Locate the cell with the specified text and output its [X, Y] center coordinate. 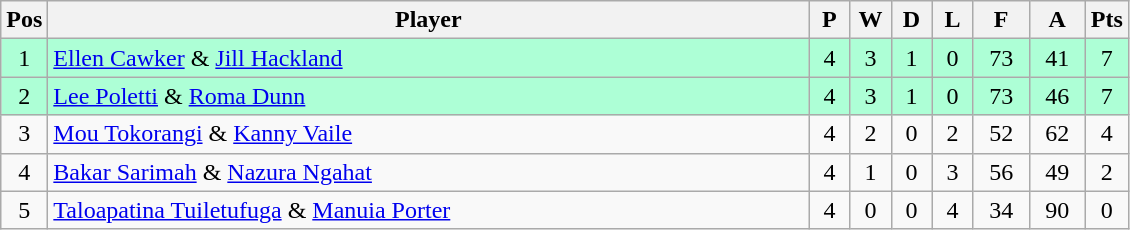
Taloapatina Tuiletufuga & Manuia Porter [428, 210]
46 [1057, 96]
49 [1057, 172]
Pts [1106, 20]
Player [428, 20]
41 [1057, 58]
A [1057, 20]
56 [1001, 172]
62 [1057, 134]
34 [1001, 210]
Lee Poletti & Roma Dunn [428, 96]
W [870, 20]
L [952, 20]
D [912, 20]
52 [1001, 134]
5 [24, 210]
Bakar Sarimah & Nazura Ngahat [428, 172]
F [1001, 20]
P [830, 20]
Mou Tokorangi & Kanny Vaile [428, 134]
90 [1057, 210]
Pos [24, 20]
Ellen Cawker & Jill Hackland [428, 58]
